Pinpoint the cell where the given text exists, returning its (x, y) midpoint coordinate. 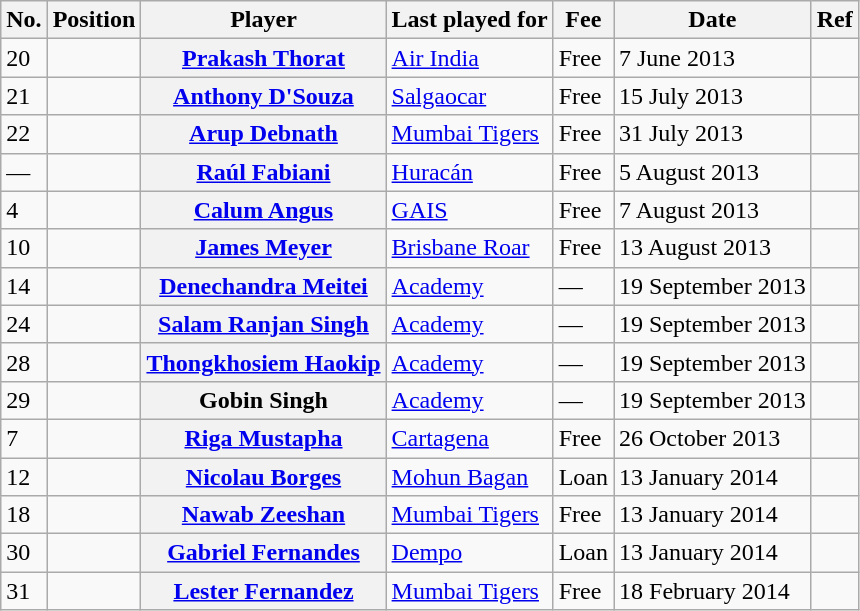
4 (24, 210)
13 August 2013 (713, 248)
Salam Ranjan Singh (264, 324)
7 August 2013 (713, 210)
No. (24, 20)
Calum Angus (264, 210)
30 (24, 553)
10 (24, 248)
Arup Debnath (264, 134)
Cartagena (470, 438)
James Meyer (264, 248)
Air India (470, 58)
Lester Fernandez (264, 591)
Position (94, 20)
Nicolau Borges (264, 477)
Huracán (470, 172)
18 February 2014 (713, 591)
31 (24, 591)
15 July 2013 (713, 96)
Player (264, 20)
Prakash Thorat (264, 58)
20 (24, 58)
5 August 2013 (713, 172)
Fee (583, 20)
GAIS (470, 210)
29 (24, 400)
22 (24, 134)
Brisbane Roar (470, 248)
Dempo (470, 553)
Gobin Singh (264, 400)
Last played for (470, 20)
24 (24, 324)
21 (24, 96)
Denechandra Meitei (264, 286)
Nawab Zeeshan (264, 515)
18 (24, 515)
7 (24, 438)
28 (24, 362)
Date (713, 20)
14 (24, 286)
Raúl Fabiani (264, 172)
Anthony D'Souza (264, 96)
Gabriel Fernandes (264, 553)
Thongkhosiem Haokip (264, 362)
7 June 2013 (713, 58)
Ref (834, 20)
Salgaocar (470, 96)
Riga Mustapha (264, 438)
31 July 2013 (713, 134)
12 (24, 477)
26 October 2013 (713, 438)
Mohun Bagan (470, 477)
